Find where the given text appears and provide that cell's center as [x, y] coordinate. 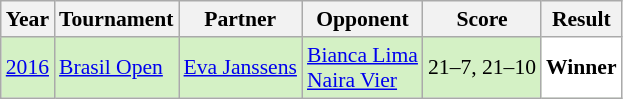
21–7, 21–10 [482, 68]
Year [28, 19]
Score [482, 19]
Bianca Lima Naira Vier [362, 68]
Result [582, 19]
Opponent [362, 19]
2016 [28, 68]
Eva Janssens [240, 68]
Tournament [116, 19]
Winner [582, 68]
Brasil Open [116, 68]
Partner [240, 19]
